Locate the cell with the specified text and output its (x, y) center coordinate. 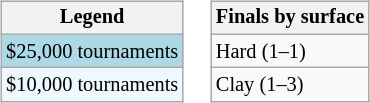
$10,000 tournaments (92, 85)
Legend (92, 18)
Clay (1–3) (290, 85)
$25,000 tournaments (92, 51)
Finals by surface (290, 18)
Hard (1–1) (290, 51)
